Detect which cell encompasses the target text, then output its [X, Y] center coordinate. 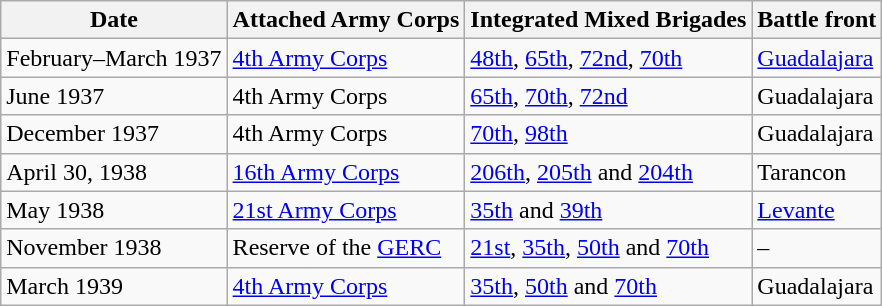
June 1937 [114, 96]
35th and 39th [608, 210]
Levante [817, 210]
Reserve of the GERC [346, 248]
December 1937 [114, 134]
Integrated Mixed Brigades [608, 20]
Attached Army Corps [346, 20]
206th, 205th and 204th [608, 172]
Battle front [817, 20]
April 30, 1938 [114, 172]
– [817, 248]
21st, 35th, 50th and 70th [608, 248]
35th, 50th and 70th [608, 286]
February–March 1937 [114, 58]
November 1938 [114, 248]
Date [114, 20]
March 1939 [114, 286]
May 1938 [114, 210]
21st Army Corps [346, 210]
48th, 65th, 72nd, 70th [608, 58]
16th Army Corps [346, 172]
70th, 98th [608, 134]
65th, 70th, 72nd [608, 96]
Tarancon [817, 172]
